Output the [x, y] coordinate of the center of the cell containing the given text.  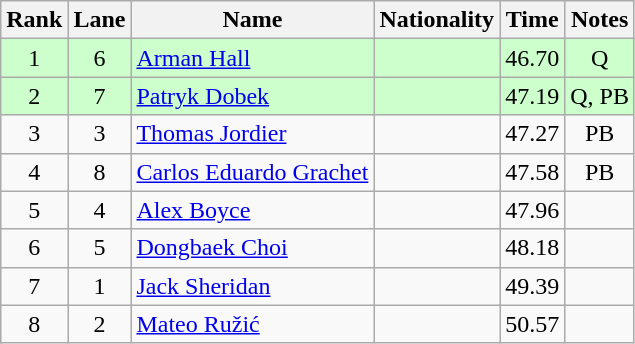
Alex Boyce [252, 210]
46.70 [532, 58]
Q [600, 58]
Patryk Dobek [252, 96]
Jack Sheridan [252, 286]
Carlos Eduardo Grachet [252, 172]
Notes [600, 20]
49.39 [532, 286]
47.58 [532, 172]
Lane [100, 20]
Name [252, 20]
Thomas Jordier [252, 134]
Rank [34, 20]
Mateo Ružić [252, 324]
47.27 [532, 134]
Time [532, 20]
Q, PB [600, 96]
Dongbaek Choi [252, 248]
47.19 [532, 96]
Arman Hall [252, 58]
48.18 [532, 248]
47.96 [532, 210]
Nationality [437, 20]
50.57 [532, 324]
